Return (x, y) of the center of cell containing provided text 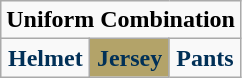
Helmet (46, 58)
Uniform Combination (121, 20)
Jersey (130, 58)
Pants (204, 58)
